Provide the (X, Y) coordinate of the cell's center where the given text is located.  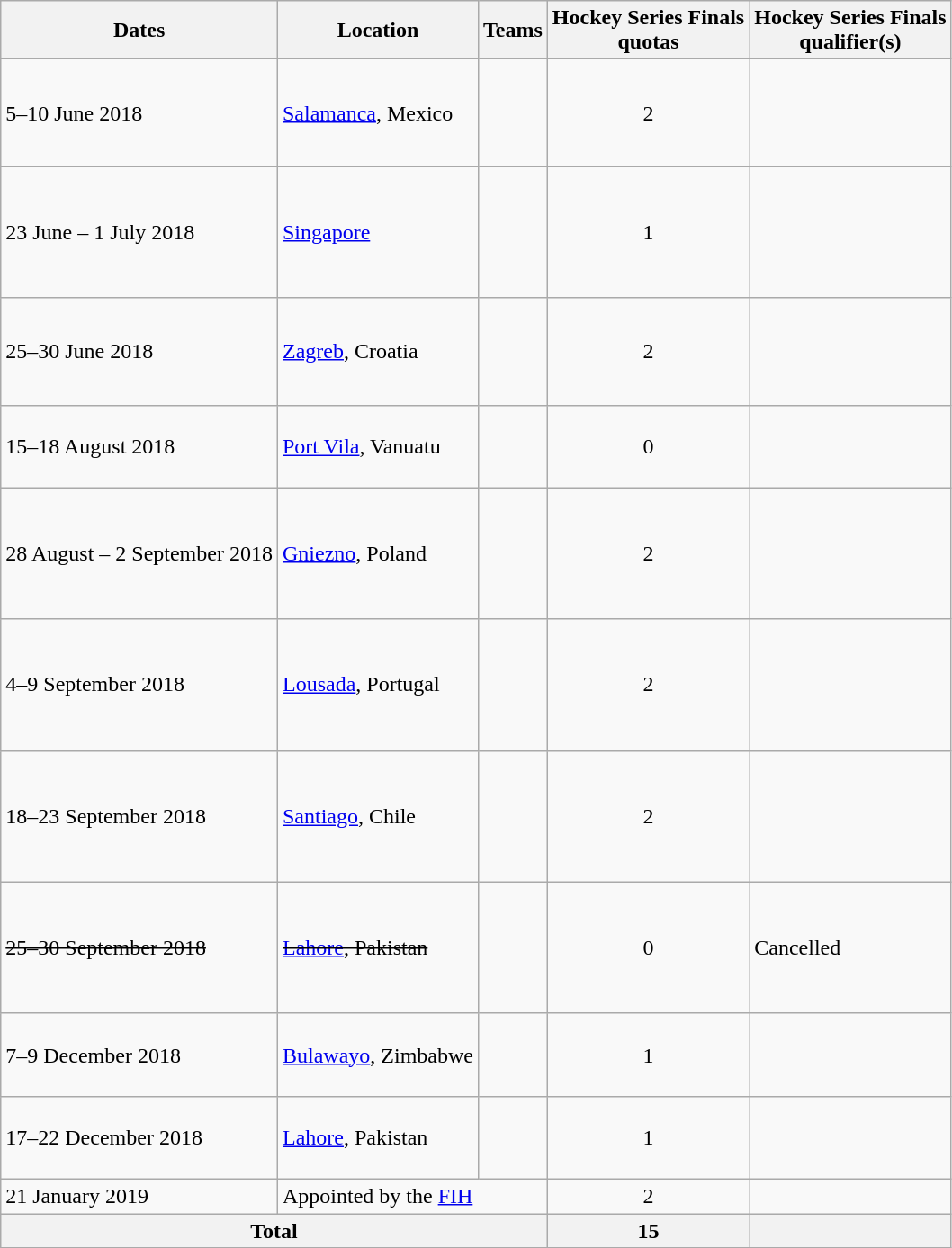
23 June – 1 July 2018 (139, 232)
4–9 September 2018 (139, 685)
18–23 September 2018 (139, 816)
Hockey Series Finalsqualifier(s) (850, 31)
Zagreb, Croatia (378, 351)
Dates (139, 31)
25–30 September 2018 (139, 947)
Total (274, 1230)
21 January 2019 (139, 1196)
Lousada, Portugal (378, 685)
Santiago, Chile (378, 816)
Bulawayo, Zimbabwe (378, 1055)
5–10 June 2018 (139, 113)
Teams (513, 31)
15 (648, 1230)
25–30 June 2018 (139, 351)
Location (378, 31)
Appointed by the FIH (412, 1196)
Gniezno, Poland (378, 553)
7–9 December 2018 (139, 1055)
Hockey Series Finalsquotas (648, 31)
Cancelled (850, 947)
15–18 August 2018 (139, 446)
Port Vila, Vanuatu (378, 446)
Singapore (378, 232)
17–22 December 2018 (139, 1137)
Salamanca, Mexico (378, 113)
28 August – 2 September 2018 (139, 553)
